Output the [X, Y] coordinate of the center of the cell containing the given text.  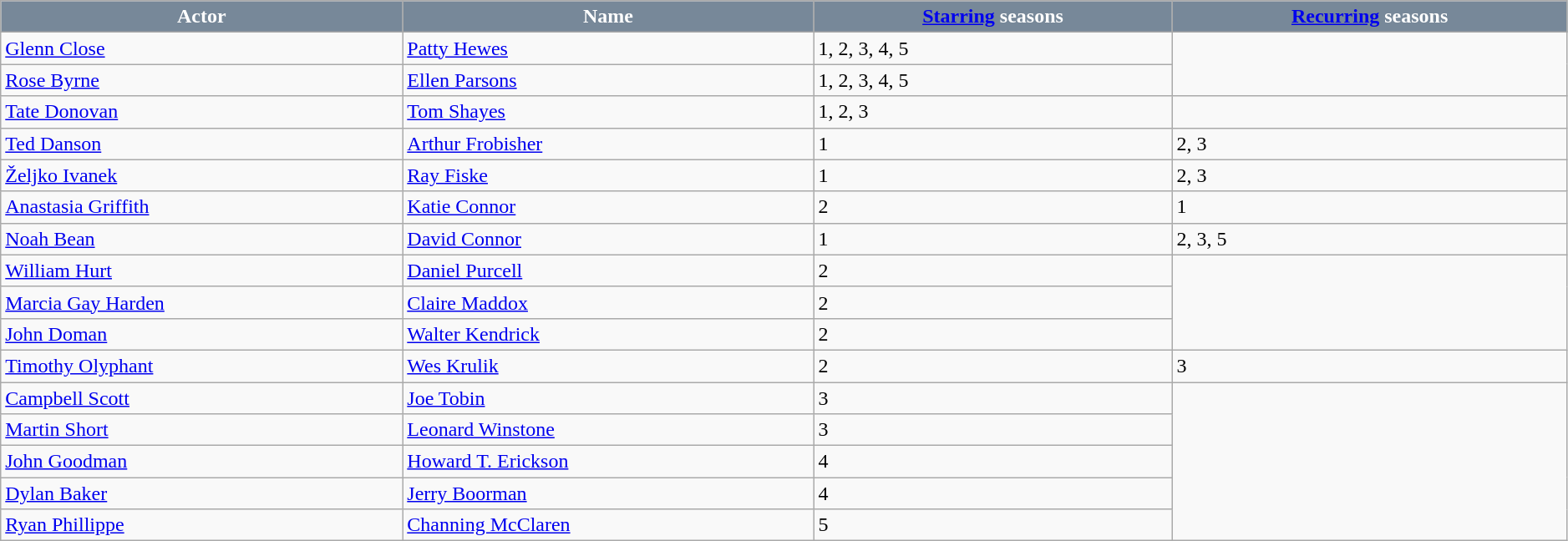
Marcia Gay Harden [202, 302]
Joe Tobin [608, 398]
Patty Hewes [608, 48]
Glenn Close [202, 48]
Walter Kendrick [608, 334]
Howard T. Erickson [608, 462]
Anastasia Griffith [202, 207]
5 [992, 525]
Ray Fiske [608, 175]
Campbell Scott [202, 398]
Recurring seasons [1370, 17]
John Doman [202, 334]
Leonard Winstone [608, 430]
Jerry Boorman [608, 493]
1, 2, 3 [992, 112]
Wes Krulik [608, 366]
William Hurt [202, 270]
Actor [202, 17]
Dylan Baker [202, 493]
Ellen Parsons [608, 80]
Ryan Phillippe [202, 525]
Katie Connor [608, 207]
David Connor [608, 239]
Željko Ivanek [202, 175]
Ted Danson [202, 144]
2, 3, 5 [1370, 239]
Tom Shayes [608, 112]
Channing McClaren [608, 525]
Starring seasons [992, 17]
Name [608, 17]
Timothy Olyphant [202, 366]
Daniel Purcell [608, 270]
Arthur Frobisher [608, 144]
Noah Bean [202, 239]
Martin Short [202, 430]
Rose Byrne [202, 80]
Claire Maddox [608, 302]
John Goodman [202, 462]
Tate Donovan [202, 112]
